Output the [X, Y] coordinate of the center of the cell containing the given text.  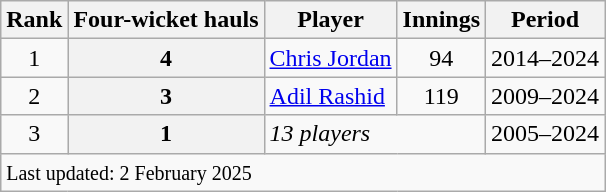
Innings [441, 20]
Player [330, 20]
Chris Jordan [330, 58]
4 [166, 58]
119 [441, 96]
13 players [375, 134]
2009–2024 [546, 96]
Last updated: 2 February 2025 [303, 172]
Four-wicket hauls [166, 20]
2 [34, 96]
94 [441, 58]
2005–2024 [546, 134]
Period [546, 20]
2014–2024 [546, 58]
Rank [34, 20]
Adil Rashid [330, 96]
